Scan for the cell matching the given text and deliver its [X, Y] coordinate at center. 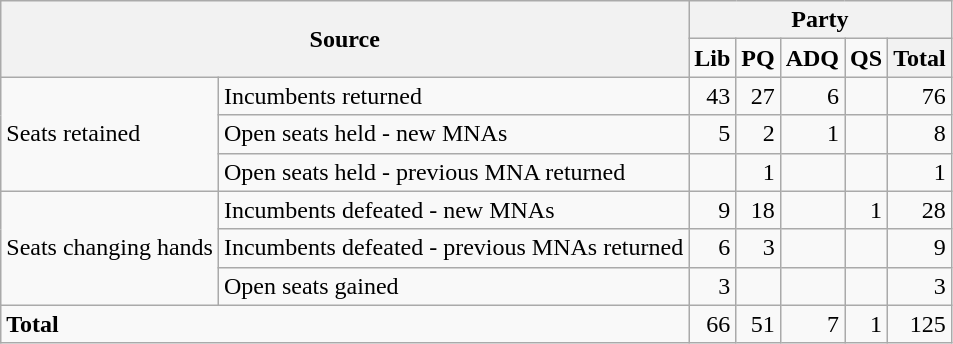
Lib [712, 58]
Incumbents returned [453, 96]
125 [920, 324]
18 [758, 210]
Source [345, 39]
66 [712, 324]
PQ [758, 58]
51 [758, 324]
Open seats held - previous MNA returned [453, 172]
8 [920, 134]
QS [866, 58]
27 [758, 96]
Incumbents defeated - new MNAs [453, 210]
Open seats gained [453, 286]
Seats changing hands [110, 248]
7 [812, 324]
76 [920, 96]
28 [920, 210]
Incumbents defeated - previous MNAs returned [453, 248]
ADQ [812, 58]
Seats retained [110, 134]
43 [712, 96]
Open seats held - new MNAs [453, 134]
5 [712, 134]
2 [758, 134]
Party [820, 20]
